From the cell containing the given text, extract its center point as [X, Y] coordinate. 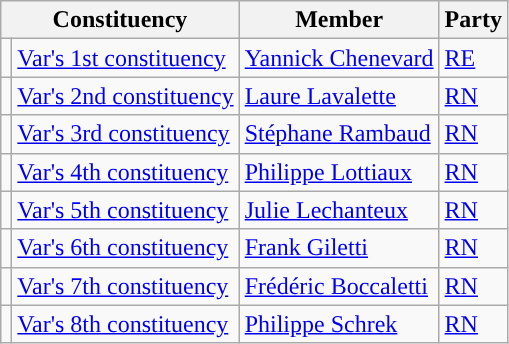
Julie Lechanteux [339, 210]
Frank Giletti [339, 248]
Philippe Lottiaux [339, 172]
Var's 8th constituency [126, 324]
Constituency [120, 20]
Var's 1st constituency [126, 58]
Laure Lavalette [339, 96]
Frédéric Boccaletti [339, 286]
Party [473, 20]
RE [473, 58]
Yannick Chenevard [339, 58]
Var's 7th constituency [126, 286]
Var's 2nd constituency [126, 96]
Var's 4th constituency [126, 172]
Var's 5th constituency [126, 210]
Var's 6th constituency [126, 248]
Philippe Schrek [339, 324]
Var's 3rd constituency [126, 134]
Member [339, 20]
Stéphane Rambaud [339, 134]
